Pinpoint the cell where the given text exists, returning its [X, Y] midpoint coordinate. 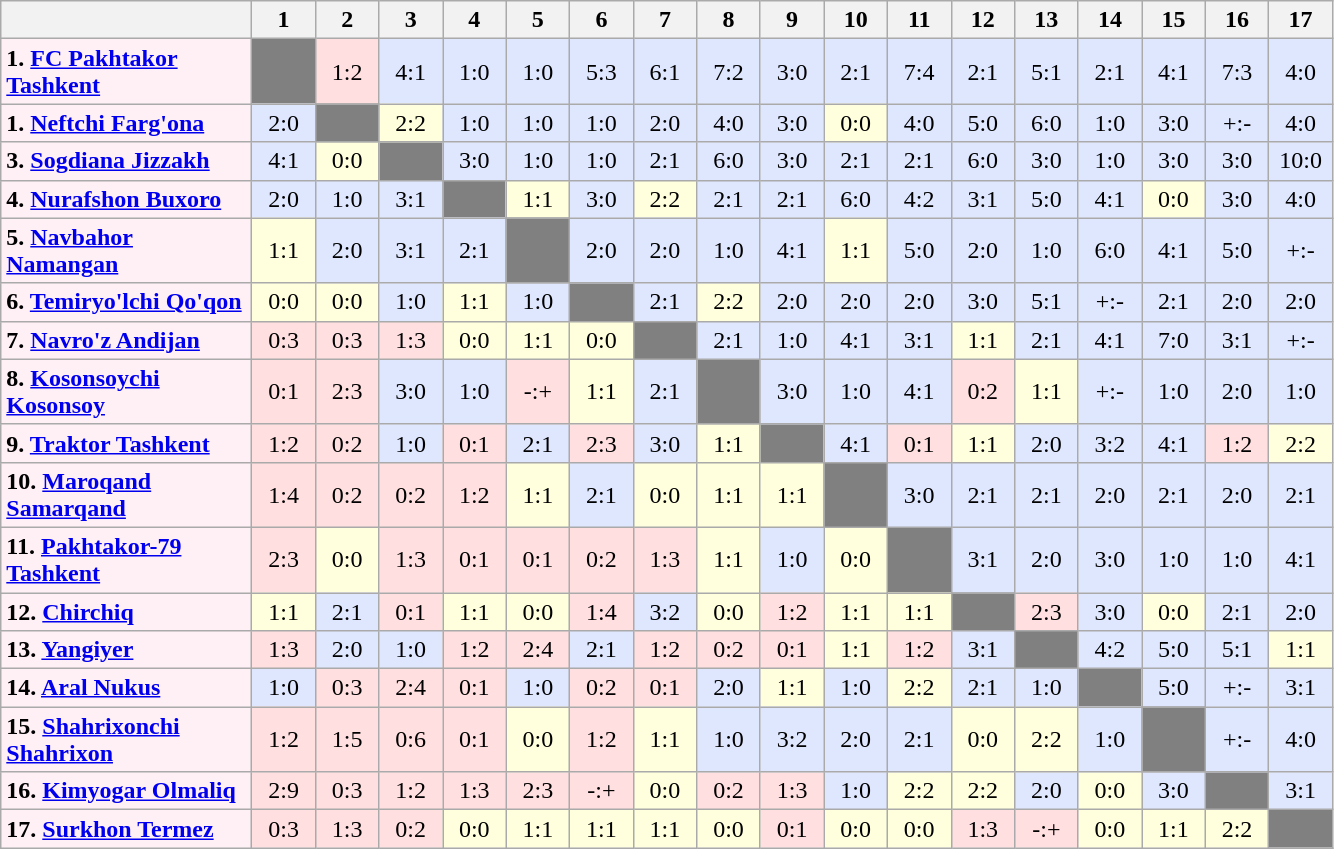
5:3 [602, 72]
7:2 [729, 72]
0:6 [411, 740]
17. Surkhon Termez [126, 829]
16. Kimyogar Olmaliq [126, 791]
10. Maroqand Samarqand [126, 494]
6 [602, 20]
4 [474, 20]
9 [792, 20]
14. Aral Nukus [126, 688]
1. FC Pakhtakor Tashkent [126, 72]
5 [538, 20]
16 [1237, 20]
9. Traktor Tashkent [126, 443]
3. Sogdiana Jizzakh [126, 161]
1:5 [347, 740]
7:3 [1237, 72]
3 [411, 20]
7:0 [1174, 340]
6. Temiryo'lchi Qo'qon [126, 302]
6:1 [665, 72]
5. Navbahor Namangan [126, 250]
15 [1174, 20]
13. Yangiyer [126, 650]
7. Navro'z Andijan [126, 340]
10 [856, 20]
8 [729, 20]
1. Neftchi Farg'ona [126, 123]
2 [347, 20]
1 [284, 20]
12. Chirchiq [126, 611]
7:4 [919, 72]
2:9 [284, 791]
4. Nurafshon Buxoro [126, 199]
12 [983, 20]
10:0 [1301, 161]
11 [919, 20]
11. Pakhtakor-79 Tashkent [126, 560]
17 [1301, 20]
7 [665, 20]
14 [1110, 20]
15. Shahrixonchi Shahrixon [126, 740]
13 [1047, 20]
8. Kosonsoychi Kosonsoy [126, 392]
